Determine the (X, Y) coordinate at the center of the cell enclosing the given text.  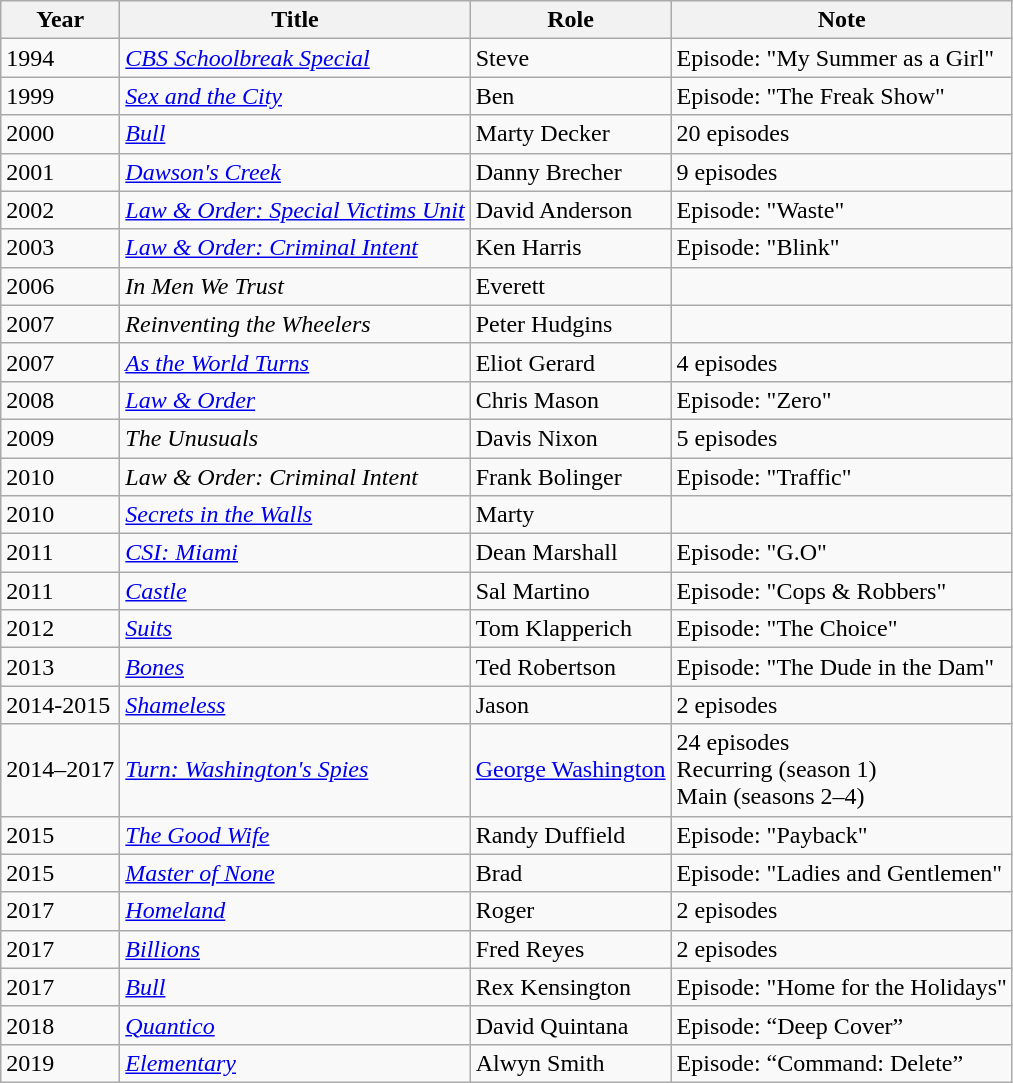
David Anderson (570, 210)
CBS Schoolbreak Special (295, 58)
Law & Order (295, 400)
George Washington (570, 770)
CSI: Miami (295, 553)
Tom Klapperich (570, 629)
Everett (570, 286)
Chris Mason (570, 400)
Episode: "Waste" (842, 210)
Year (60, 20)
20 episodes (842, 134)
Suits (295, 629)
Episode: "Zero" (842, 400)
Law & Order: Special Victims Unit (295, 210)
Episode: “Deep Cover” (842, 1025)
2013 (60, 667)
1994 (60, 58)
Ted Robertson (570, 667)
Ben (570, 96)
2019 (60, 1063)
Eliot Gerard (570, 362)
Elementary (295, 1063)
The Good Wife (295, 835)
Marty Decker (570, 134)
Homeland (295, 911)
5 episodes (842, 438)
David Quintana (570, 1025)
Title (295, 20)
Brad (570, 873)
Secrets in the Walls (295, 515)
As the World Turns (295, 362)
Dean Marshall (570, 553)
Turn: Washington's Spies (295, 770)
9 episodes (842, 172)
Marty (570, 515)
Episode: "Cops & Robbers" (842, 591)
Master of None (295, 873)
2012 (60, 629)
24 episodesRecurring (season 1)Main (seasons 2–4) (842, 770)
2014–2017 (60, 770)
Episode: "The Choice" (842, 629)
2000 (60, 134)
The Unusuals (295, 438)
Episode: "Payback" (842, 835)
Sex and the City (295, 96)
Quantico (295, 1025)
Ken Harris (570, 248)
4 episodes (842, 362)
Jason (570, 705)
Dawson's Creek (295, 172)
Episode: "Ladies and Gentlemen" (842, 873)
Episode: "The Dude in the Dam" (842, 667)
Reinventing the Wheelers (295, 324)
Note (842, 20)
Sal Martino (570, 591)
2006 (60, 286)
Frank Bolinger (570, 477)
Episode: "Home for the Holidays" (842, 987)
Episode: “Command: Delete” (842, 1063)
2008 (60, 400)
Episode: "The Freak Show" (842, 96)
2014-2015 (60, 705)
Episode: "My Summer as a Girl" (842, 58)
2018 (60, 1025)
2001 (60, 172)
Episode: "G.O" (842, 553)
Davis Nixon (570, 438)
Roger (570, 911)
Episode: "Traffic" (842, 477)
Alwyn Smith (570, 1063)
Shameless (295, 705)
2002 (60, 210)
Randy Duffield (570, 835)
Steve (570, 58)
Bones (295, 667)
In Men We Trust (295, 286)
Castle (295, 591)
Billions (295, 949)
Episode: "Blink" (842, 248)
Danny Brecher (570, 172)
2003 (60, 248)
Peter Hudgins (570, 324)
Fred Reyes (570, 949)
Rex Kensington (570, 987)
1999 (60, 96)
Role (570, 20)
2009 (60, 438)
